From the cell containing the given text, extract its center point as (x, y) coordinate. 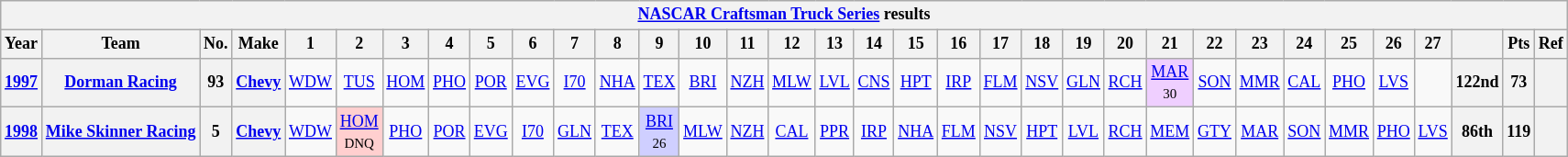
119 (1518, 132)
No. (216, 44)
Mike Skinner Racing (120, 132)
MEM (1170, 132)
4 (449, 44)
8 (617, 44)
12 (792, 44)
17 (1000, 44)
24 (1304, 44)
CNS (874, 83)
1997 (22, 83)
1 (311, 44)
27 (1432, 44)
26 (1394, 44)
HOMDNQ (359, 132)
Team (120, 44)
Pts (1518, 44)
18 (1042, 44)
2 (359, 44)
GTY (1215, 132)
MAR (1260, 132)
PPR (834, 132)
73 (1518, 83)
HOM (405, 83)
86th (1477, 132)
1998 (22, 132)
11 (747, 44)
10 (702, 44)
BRI (702, 83)
23 (1260, 44)
93 (216, 83)
22 (1215, 44)
Make (259, 44)
7 (575, 44)
NASCAR Craftsman Truck Series results (784, 15)
3 (405, 44)
19 (1084, 44)
15 (916, 44)
20 (1125, 44)
TUS (359, 83)
13 (834, 44)
Dorman Racing (120, 83)
21 (1170, 44)
122nd (1477, 83)
Ref (1551, 44)
16 (958, 44)
6 (533, 44)
BRI26 (659, 132)
9 (659, 44)
MAR30 (1170, 83)
25 (1350, 44)
14 (874, 44)
Year (22, 44)
